Determine the (X, Y) coordinate at the center of the cell enclosing the given text.  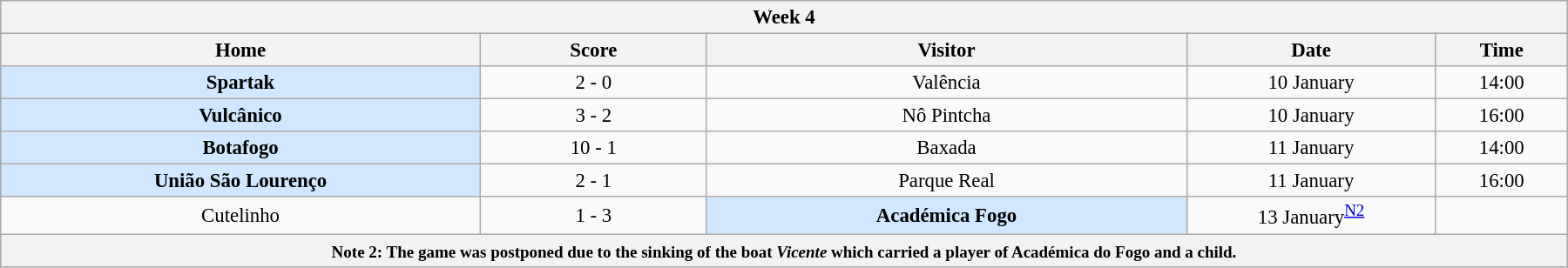
Score (594, 50)
Note 2: The game was postponed due to the sinking of the boat Vicente which carried a player of Académica do Fogo and a child. (784, 251)
Parque Real (947, 181)
13 JanuaryN2 (1310, 215)
Home (240, 50)
Botafogo (240, 148)
Time (1502, 50)
1 - 3 (594, 215)
2 - 0 (594, 83)
Visitor (947, 50)
Valência (947, 83)
União São Lourenço (240, 181)
Nô Pintcha (947, 116)
Académica Fogo (947, 215)
Spartak (240, 83)
2 - 1 (594, 181)
3 - 2 (594, 116)
Week 4 (784, 17)
10 - 1 (594, 148)
Date (1310, 50)
Vulcânico (240, 116)
Cutelinho (240, 215)
Baxada (947, 148)
